Output the (x, y) coordinate of the center of the cell containing the given text.  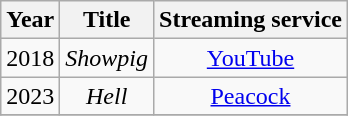
Title (107, 20)
YouTube (251, 58)
Streaming service (251, 20)
Showpig (107, 58)
Hell (107, 96)
Peacock (251, 96)
2018 (30, 58)
Year (30, 20)
2023 (30, 96)
